From the cell containing the given text, extract its center point as (X, Y) coordinate. 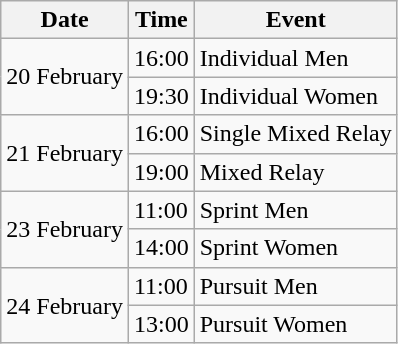
Mixed Relay (296, 172)
Individual Women (296, 96)
24 February (65, 305)
Time (161, 20)
21 February (65, 153)
Pursuit Men (296, 286)
Date (65, 20)
14:00 (161, 248)
Event (296, 20)
Sprint Men (296, 210)
13:00 (161, 324)
23 February (65, 229)
Single Mixed Relay (296, 134)
Individual Men (296, 58)
20 February (65, 77)
19:30 (161, 96)
Sprint Women (296, 248)
Pursuit Women (296, 324)
19:00 (161, 172)
